Pinpoint the cell where the given text exists, returning its (X, Y) midpoint coordinate. 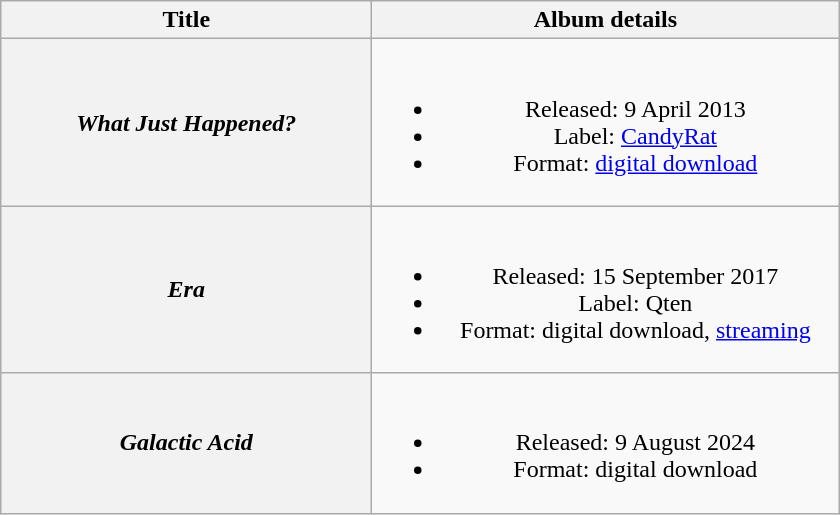
Galactic Acid (186, 443)
Released: 9 August 2024Format: digital download (606, 443)
Era (186, 290)
Released: 15 September 2017Label: QtenFormat: digital download, streaming (606, 290)
Album details (606, 20)
Title (186, 20)
What Just Happened? (186, 122)
Released: 9 April 2013Label: CandyRatFormat: digital download (606, 122)
